Return [X, Y] of the center of cell containing provided text 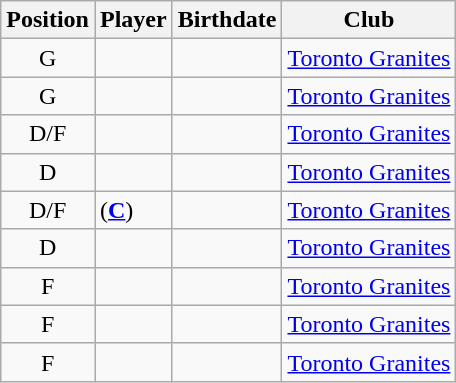
Club [369, 20]
Birthdate [227, 20]
Position [48, 20]
Player [133, 20]
(C) [133, 210]
